Pinpoint the cell where the given text exists, returning its [x, y] midpoint coordinate. 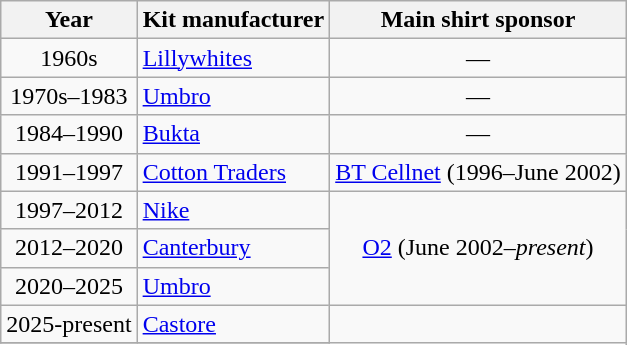
2020–2025 [69, 286]
Lillywhites [234, 58]
Main shirt sponsor [478, 20]
Canterbury [234, 248]
Year [69, 20]
Castore [234, 324]
2012–2020 [69, 248]
BT Cellnet (1996–June 2002) [478, 172]
1960s [69, 58]
1991–1997 [69, 172]
1997–2012 [69, 210]
Bukta [234, 134]
Nike [234, 210]
Cotton Traders [234, 172]
Kit manufacturer [234, 20]
1984–1990 [69, 134]
2025-present [69, 324]
O2 (June 2002–present) [478, 248]
1970s–1983 [69, 96]
